From the cell containing the given text, extract its center point as (x, y) coordinate. 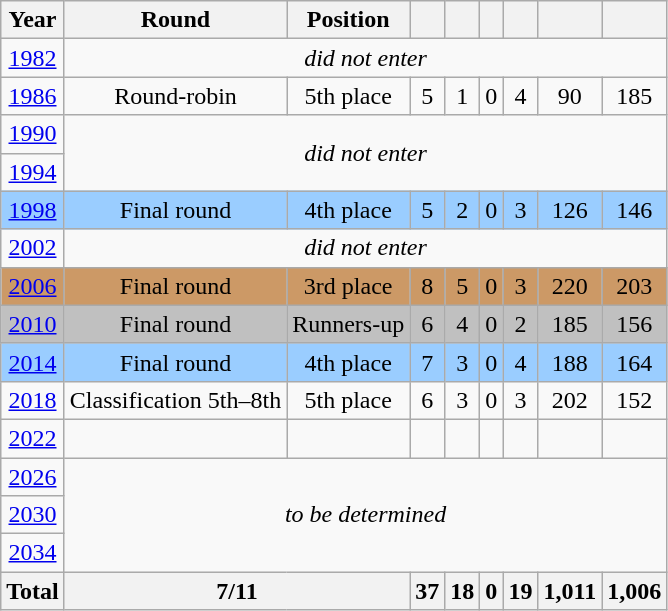
202 (570, 400)
1994 (33, 172)
2034 (33, 553)
2006 (33, 286)
19 (520, 591)
3rd place (348, 286)
2022 (33, 438)
1,006 (634, 591)
Runners-up (348, 324)
203 (634, 286)
18 (462, 591)
220 (570, 286)
1 (462, 96)
90 (570, 96)
1,011 (570, 591)
to be determined (365, 515)
Classification 5th–8th (175, 400)
1986 (33, 96)
Position (348, 20)
Total (33, 591)
Round-robin (175, 96)
146 (634, 210)
1990 (33, 134)
37 (428, 591)
7 (428, 362)
2010 (33, 324)
152 (634, 400)
2030 (33, 515)
2014 (33, 362)
126 (570, 210)
164 (634, 362)
8 (428, 286)
188 (570, 362)
156 (634, 324)
2026 (33, 477)
1982 (33, 58)
2018 (33, 400)
Year (33, 20)
Round (175, 20)
2002 (33, 248)
7/11 (236, 591)
1998 (33, 210)
